Locate the cell with the specified text and output its (X, Y) center coordinate. 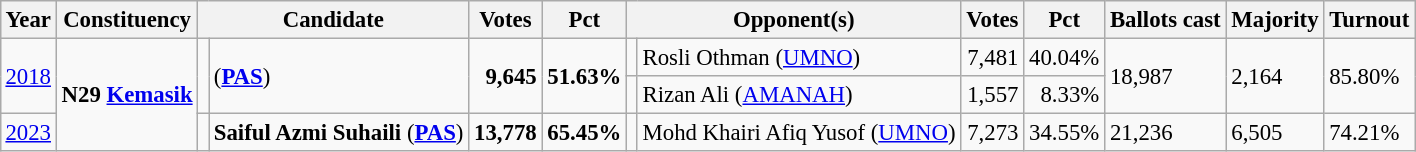
Rosli Othman (UMNO) (799, 57)
Year (28, 20)
2023 (28, 133)
Saiful Azmi Suhaili (PAS) (338, 133)
34.55% (1064, 133)
18,987 (1166, 76)
Ballots cast (1166, 20)
9,645 (506, 76)
Constituency (127, 20)
Majority (1275, 20)
Mohd Khairi Afiq Yusof (UMNO) (799, 133)
6,505 (1275, 133)
(PAS) (338, 76)
Candidate (334, 20)
40.04% (1064, 57)
N29 Kemasik (127, 94)
74.21% (1370, 133)
8.33% (1064, 95)
85.80% (1370, 76)
2,164 (1275, 76)
7,273 (992, 133)
51.63% (584, 76)
1,557 (992, 95)
21,236 (1166, 133)
7,481 (992, 57)
2018 (28, 76)
Opponent(s) (794, 20)
13,778 (506, 133)
65.45% (584, 133)
Turnout (1370, 20)
Rizan Ali (AMANAH) (799, 95)
